Identify which cell holds the provided text, then report its (x, y) central coordinate. 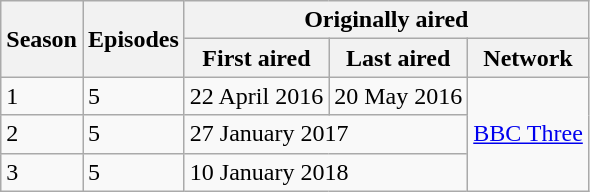
2 (42, 134)
27 January 2017 (326, 134)
Network (528, 58)
1 (42, 96)
20 May 2016 (398, 96)
Episodes (133, 39)
Originally aired (386, 20)
22 April 2016 (256, 96)
10 January 2018 (326, 172)
3 (42, 172)
First aired (256, 58)
BBC Three (528, 134)
Season (42, 39)
Last aired (398, 58)
